For the text-containing cell, return its midpoint in [x, y] coordinate format. 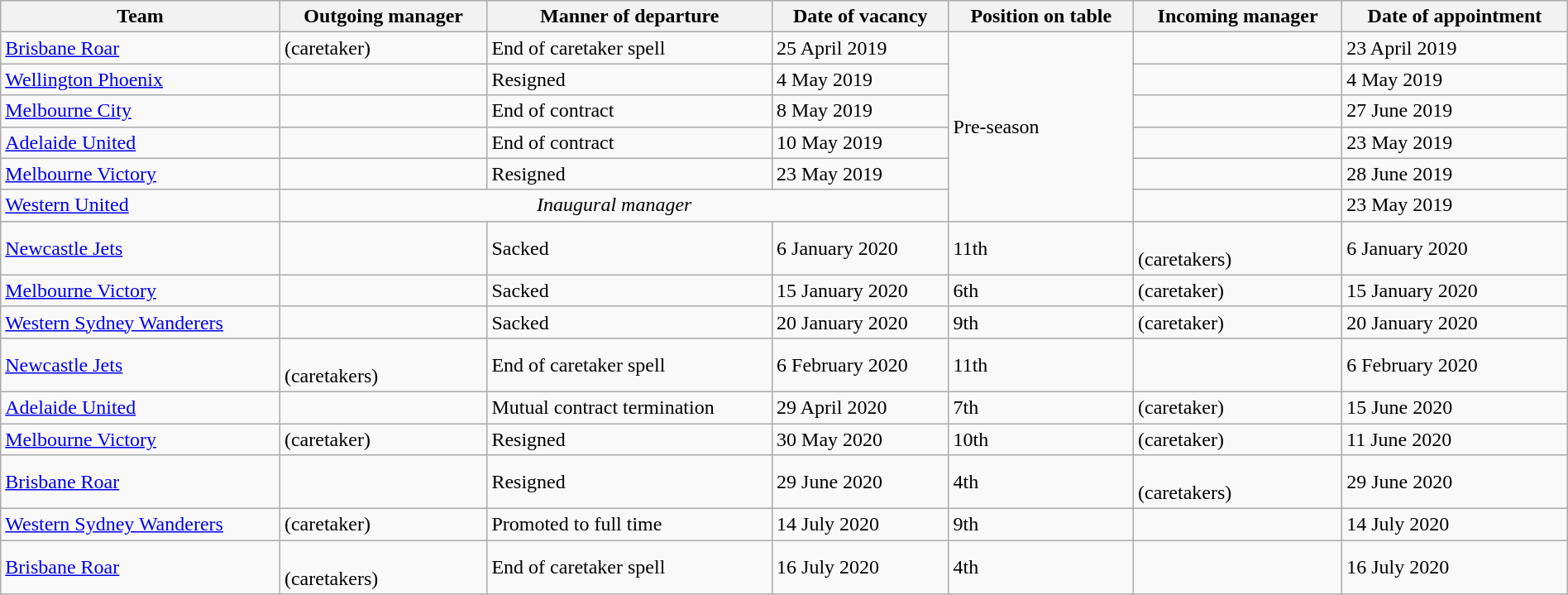
Mutual contract termination [630, 407]
Date of appointment [1456, 17]
Position on table [1040, 17]
30 May 2020 [861, 439]
Promoted to full time [630, 525]
Wellington Phoenix [141, 79]
Inaugural manager [614, 205]
Team [141, 17]
Pre-season [1040, 127]
Outgoing manager [383, 17]
Date of vacancy [861, 17]
27 June 2019 [1456, 111]
Incoming manager [1238, 17]
Melbourne City [141, 111]
25 April 2019 [861, 48]
6th [1040, 290]
15 June 2020 [1456, 407]
7th [1040, 407]
29 April 2020 [861, 407]
11 June 2020 [1456, 439]
10th [1040, 439]
Manner of departure [630, 17]
23 April 2019 [1456, 48]
8 May 2019 [861, 111]
10 May 2019 [861, 142]
28 June 2019 [1456, 174]
Western United [141, 205]
